Pinpoint the cell where the given text exists, returning its [X, Y] midpoint coordinate. 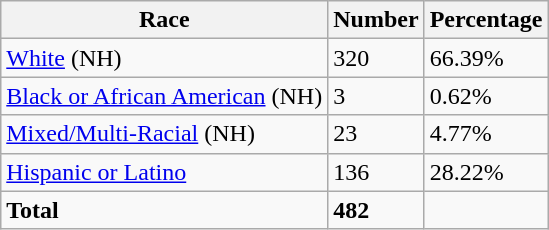
Mixed/Multi-Racial (NH) [164, 134]
23 [376, 134]
Hispanic or Latino [164, 172]
482 [376, 210]
0.62% [486, 96]
136 [376, 172]
4.77% [486, 134]
White (NH) [164, 58]
Percentage [486, 20]
320 [376, 58]
Black or African American (NH) [164, 96]
Total [164, 210]
3 [376, 96]
28.22% [486, 172]
Number [376, 20]
66.39% [486, 58]
Race [164, 20]
